Extract the (x, y) coordinate from the center of the cell holding the provided text.  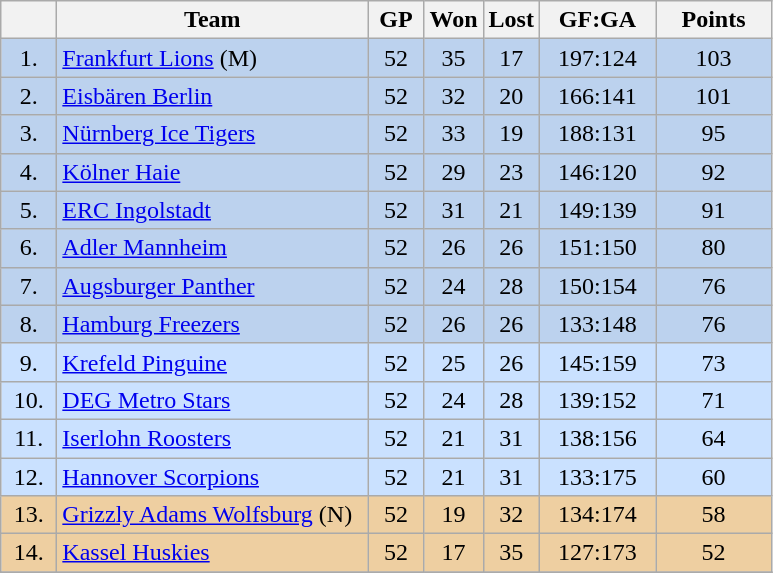
127:173 (597, 553)
Nürnberg Ice Tigers (212, 134)
133:148 (597, 324)
6. (29, 248)
12. (29, 477)
23 (511, 172)
Eisbären Berlin (212, 96)
Team (212, 20)
146:120 (597, 172)
Kölner Haie (212, 172)
1. (29, 58)
188:131 (597, 134)
64 (714, 438)
8. (29, 324)
Adler Mannheim (212, 248)
3. (29, 134)
5. (29, 210)
101 (714, 96)
Hannover Scorpions (212, 477)
Won (454, 20)
GF:GA (597, 20)
20 (511, 96)
151:150 (597, 248)
14. (29, 553)
Grizzly Adams Wolfsburg (N) (212, 515)
58 (714, 515)
103 (714, 58)
138:156 (597, 438)
9. (29, 362)
73 (714, 362)
Iserlohn Roosters (212, 438)
29 (454, 172)
134:174 (597, 515)
Augsburger Panther (212, 286)
Lost (511, 20)
13. (29, 515)
33 (454, 134)
11. (29, 438)
Hamburg Freezers (212, 324)
145:159 (597, 362)
Kassel Huskies (212, 553)
71 (714, 400)
ERC Ingolstadt (212, 210)
80 (714, 248)
91 (714, 210)
7. (29, 286)
2. (29, 96)
Points (714, 20)
149:139 (597, 210)
150:154 (597, 286)
Frankfurt Lions (M) (212, 58)
139:152 (597, 400)
92 (714, 172)
10. (29, 400)
60 (714, 477)
95 (714, 134)
DEG Metro Stars (212, 400)
25 (454, 362)
GP (396, 20)
Krefeld Pinguine (212, 362)
4. (29, 172)
133:175 (597, 477)
166:141 (597, 96)
197:124 (597, 58)
